Return the [x, y] coordinate for the center point of the cell that contains the specified text.  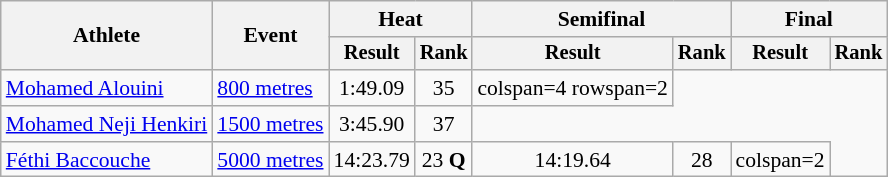
1:49.09 [372, 88]
35 [444, 88]
Heat [401, 19]
colspan=4 rowspan=2 [572, 88]
Mohamed Alouini [107, 88]
37 [444, 124]
800 metres [270, 88]
Final [810, 19]
3:45.90 [372, 124]
Semifinal [601, 19]
Mohamed Neji Henkiri [107, 124]
Event [270, 36]
1500 metres [270, 124]
Athlete [107, 36]
